Pinpoint the cell where the given text exists, returning its (x, y) midpoint coordinate. 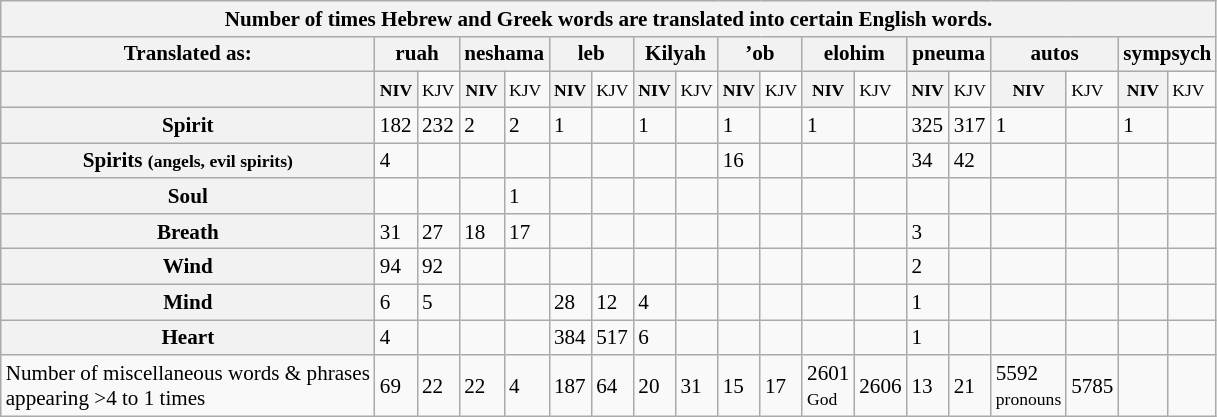
’ob (760, 54)
Number of times Hebrew and Greek words are translated into certain English words. (609, 18)
5592pronouns (1028, 386)
5785 (1092, 386)
3 (927, 230)
13 (927, 386)
325 (927, 124)
18 (482, 230)
15 (739, 386)
Soul (188, 196)
94 (396, 266)
12 (612, 302)
Mind (188, 302)
28 (570, 302)
384 (570, 338)
16 (739, 160)
leb (591, 54)
2606 (880, 386)
Wind (188, 266)
autos (1055, 54)
5 (438, 302)
69 (396, 386)
232 (438, 124)
2601God (828, 386)
Translated as: (188, 54)
Spirit (188, 124)
Breath (188, 230)
elohim (854, 54)
Number of miscellaneous words & phrasesappearing >4 to 1 times (188, 386)
Kilyah (675, 54)
Heart (188, 338)
sympsych (1167, 54)
34 (927, 160)
27 (438, 230)
20 (654, 386)
187 (570, 386)
517 (612, 338)
92 (438, 266)
ruah (417, 54)
Spirits (angels, evil spirits) (188, 160)
182 (396, 124)
neshama (504, 54)
64 (612, 386)
42 (970, 160)
317 (970, 124)
21 (970, 386)
pneuma (948, 54)
